Output the (X, Y) coordinate of the center of the cell containing the given text.  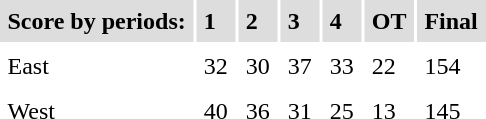
37 (300, 66)
2 (258, 21)
22 (389, 66)
East (96, 66)
3 (300, 21)
Score by periods: (96, 21)
1 (216, 21)
4 (342, 21)
30 (258, 66)
33 (342, 66)
OT (389, 21)
Final (451, 21)
154 (451, 66)
32 (216, 66)
